Determine the [X, Y] coordinate at the center of the cell enclosing the given text.  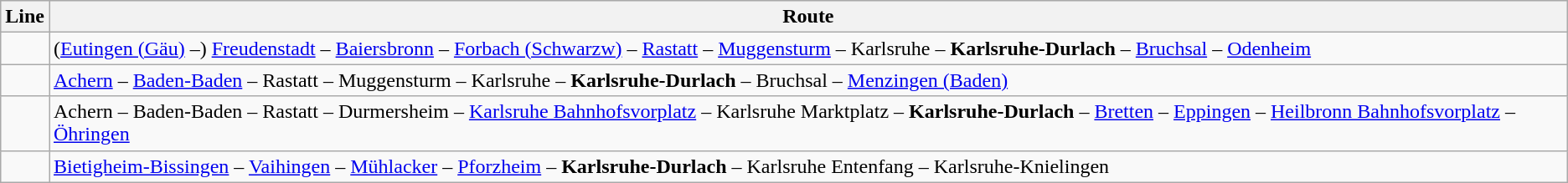
Achern – Baden-Baden – Rastatt – Muggensturm – Karlsruhe – Karlsruhe-Durlach – Bruchsal – Menzingen (Baden) [807, 80]
Bietigheim-Bissingen – Vaihingen – Mühlacker – Pforzheim – Karlsruhe-Durlach – Karlsruhe Entenfang – Karlsruhe-Knielingen [807, 166]
Line [25, 17]
Route [807, 17]
(Eutingen (Gäu) –) Freudenstadt – Baiersbronn – Forbach (Schwarzw) – Rastatt – Muggensturm – Karlsruhe – Karlsruhe-Durlach – Bruchsal – Odenheim [807, 48]
